Search for the cell housing the specified text and yield its [X, Y] center coordinate. 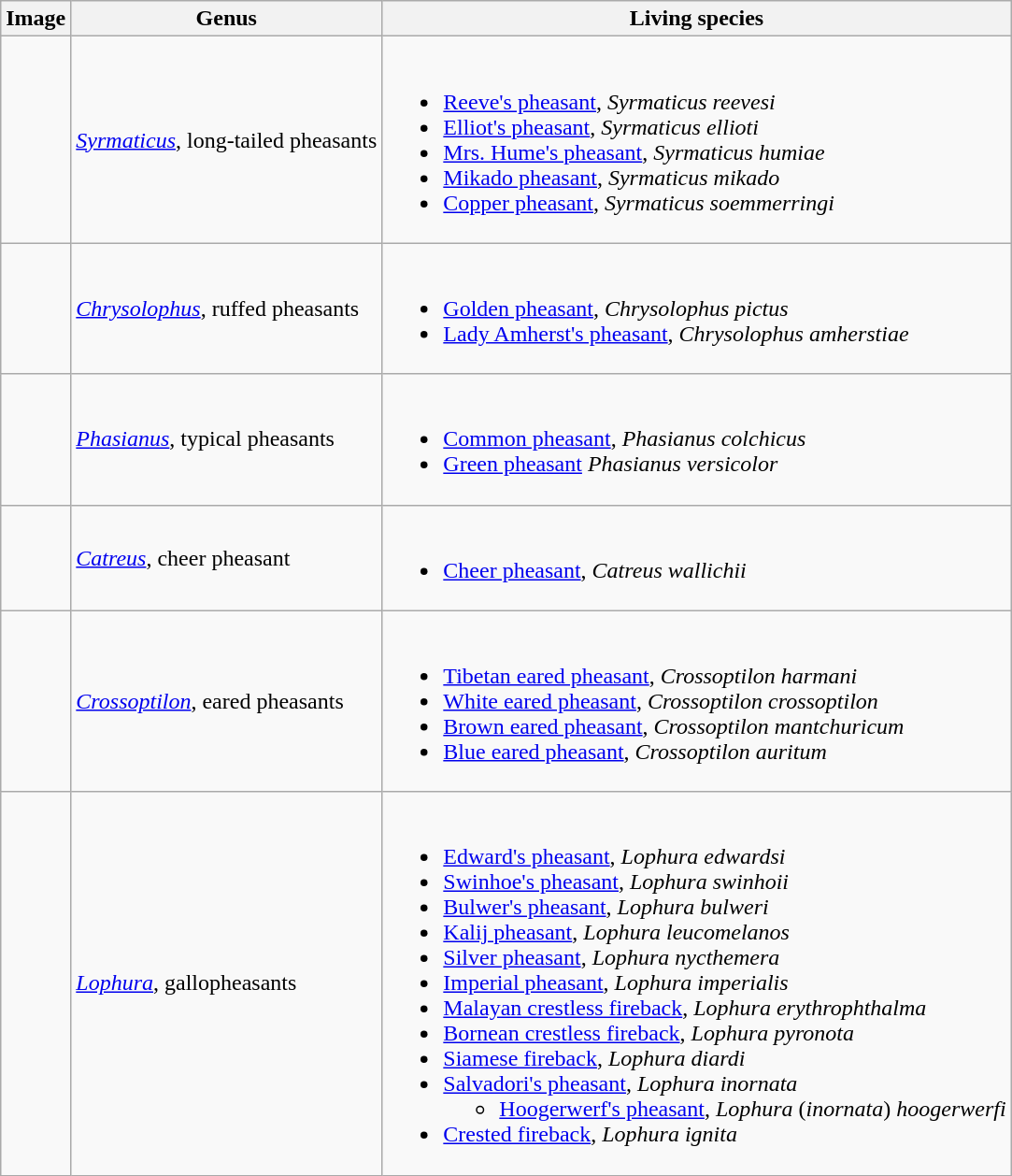
Catreus, cheer pheasant [226, 557]
Common pheasant, Phasianus colchicusGreen pheasant Phasianus versicolor [697, 439]
Image [36, 19]
Crossoptilon, eared pheasants [226, 701]
Syrmaticus, long-tailed pheasants [226, 140]
Genus [226, 19]
Cheer pheasant, Catreus wallichii [697, 557]
Living species [697, 19]
Golden pheasant, Chrysolophus pictusLady Amherst's pheasant, Chrysolophus amherstiae [697, 308]
Phasianus, typical pheasants [226, 439]
Chrysolophus, ruffed pheasants [226, 308]
Lophura, gallopheasants [226, 983]
